Return the (x, y) coordinate for the center point of the cell that contains the specified text.  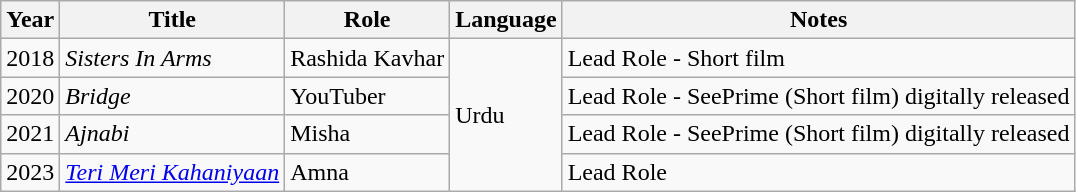
Lead Role (818, 172)
Notes (818, 20)
YouTuber (368, 96)
Amna (368, 172)
Title (172, 20)
Role (368, 20)
Year (30, 20)
Sisters In Arms (172, 58)
Teri Meri Kahaniyaan (172, 172)
Lead Role - Short film (818, 58)
Urdu (506, 115)
Rashida Kavhar (368, 58)
Ajnabi (172, 134)
2018 (30, 58)
2021 (30, 134)
2023 (30, 172)
Bridge (172, 96)
2020 (30, 96)
Misha (368, 134)
Language (506, 20)
